Locate the cell with the specified text and output its [x, y] center coordinate. 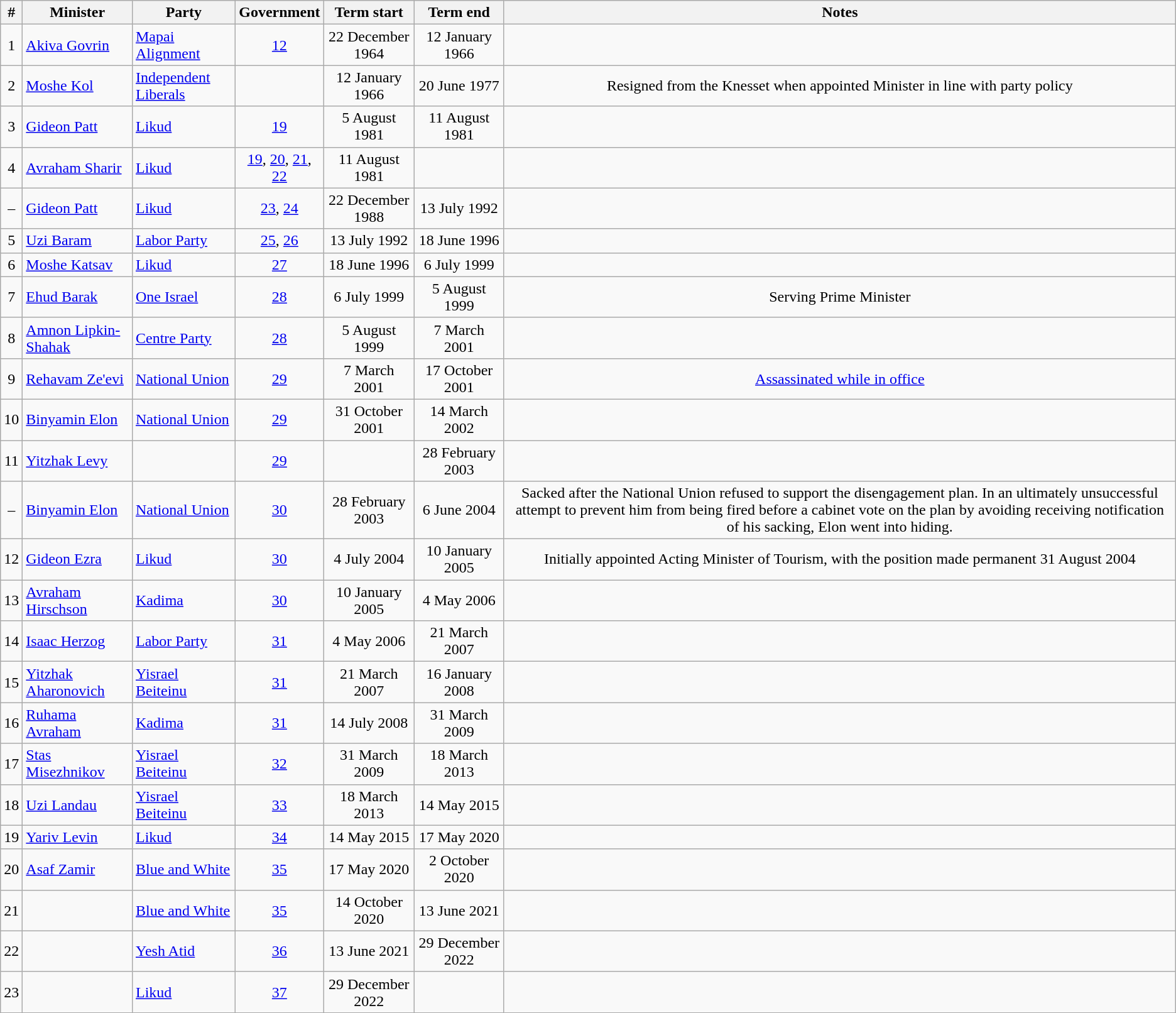
Moshe Katsav [78, 265]
Ehud Barak [78, 297]
Notes [839, 13]
Initially appointed Acting Minister of Tourism, with the position made permanent 31 August 2004 [839, 559]
Gideon Ezra [78, 559]
10 [11, 420]
11 [11, 460]
Term start [369, 13]
31 October 2001 [369, 420]
Yitzhak Levy [78, 460]
13 [11, 601]
Uzi Landau [78, 804]
Amnon Lipkin-Shahak [78, 338]
9 [11, 378]
MapaiAlignment [183, 45]
Rehavam Ze'evi [78, 378]
36 [279, 951]
32 [279, 764]
Resigned from the Knesset when appointed Minister in line with party policy [839, 85]
7 [11, 297]
27 [279, 265]
3 [11, 127]
17 October 2001 [459, 378]
Yariv Levin [78, 837]
37 [279, 992]
2 October 2020 [459, 870]
15 [11, 682]
Party [183, 13]
18 [11, 804]
Ruhama Avraham [78, 723]
23, 24 [279, 209]
22 December 1964 [369, 45]
21 [11, 910]
Centre Party [183, 338]
Yesh Atid [183, 951]
19, 20, 21, 22 [279, 167]
22 December 1988 [369, 209]
20 [11, 870]
Akiva Govrin [78, 45]
Moshe Kol [78, 85]
5 August 1981 [369, 127]
4 July 2004 [369, 559]
1 [11, 45]
16 [11, 723]
Assassinated while in office [839, 378]
22 [11, 951]
6 June 2004 [459, 510]
14 July 2008 [369, 723]
Avraham Hirschson [78, 601]
# [11, 13]
4 [11, 167]
14 [11, 641]
Minister [78, 13]
5 [11, 241]
Serving Prime Minister [839, 297]
Yitzhak Aharonovich [78, 682]
One Israel [183, 297]
33 [279, 804]
34 [279, 837]
Uzi Baram [78, 241]
25, 26 [279, 241]
Government [279, 13]
Isaac Herzog [78, 641]
20 June 1977 [459, 85]
23 [11, 992]
Stas Misezhnikov [78, 764]
Asaf Zamir [78, 870]
Independent Liberals [183, 85]
Avraham Sharir [78, 167]
Term end [459, 13]
14 October 2020 [369, 910]
17 [11, 764]
8 [11, 338]
16 January 2008 [459, 682]
2 [11, 85]
6 [11, 265]
14 March 2002 [459, 420]
